Pinpoint the cell where the given text exists, returning its (X, Y) midpoint coordinate. 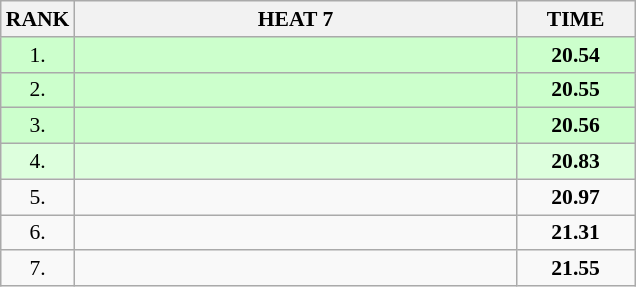
TIME (576, 19)
6. (38, 233)
HEAT 7 (295, 19)
20.97 (576, 197)
20.83 (576, 162)
20.55 (576, 90)
4. (38, 162)
5. (38, 197)
2. (38, 90)
1. (38, 55)
20.54 (576, 55)
3. (38, 126)
7. (38, 269)
21.55 (576, 269)
RANK (38, 19)
21.31 (576, 233)
20.56 (576, 126)
